Provide the (x, y) coordinate of the cell's center where the given text is located.  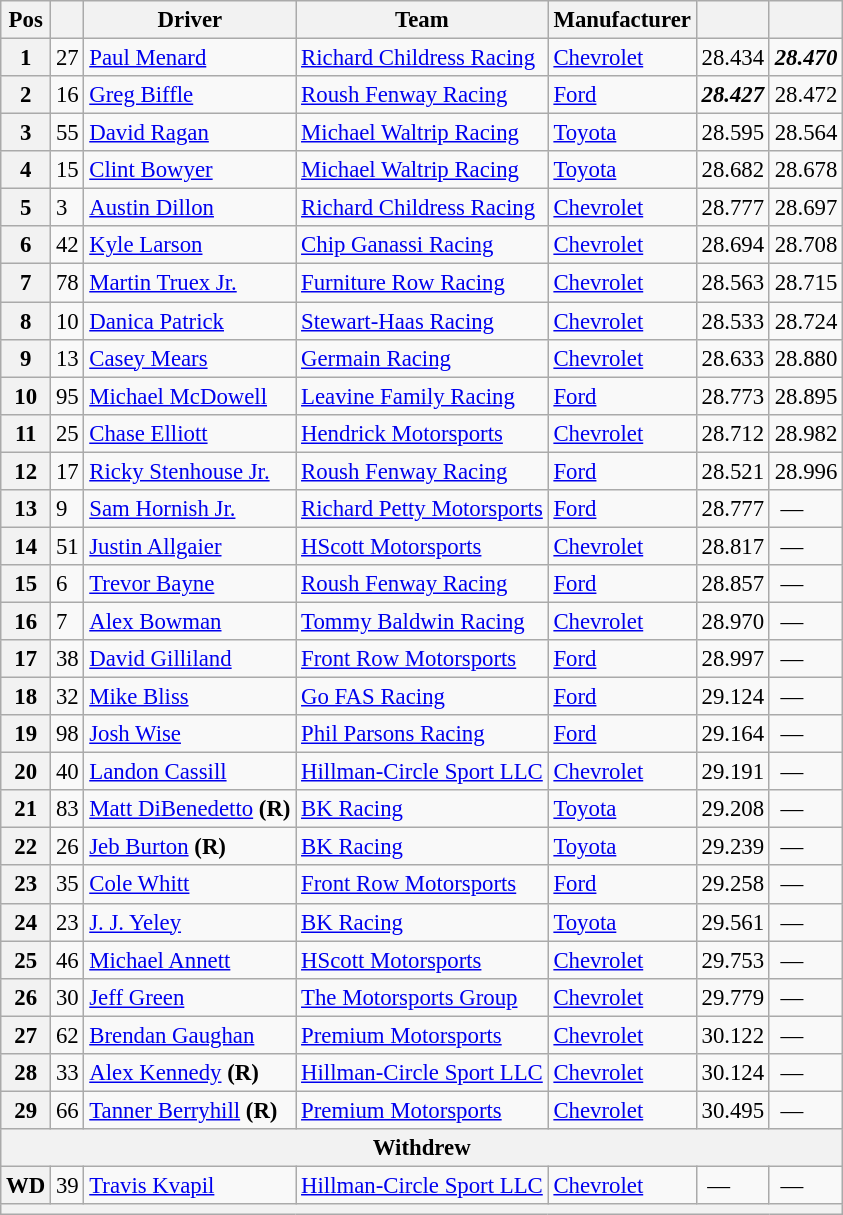
28.697 (806, 208)
28.970 (732, 621)
29.779 (732, 997)
1 (26, 58)
62 (68, 1035)
The Motorsports Group (422, 997)
Casey Mears (190, 358)
Cole Whitt (190, 885)
28.817 (732, 546)
29.124 (732, 697)
Stewart-Haas Racing (422, 321)
28.564 (806, 133)
46 (68, 960)
2 (26, 95)
Danica Patrick (190, 321)
Travis Kvapil (190, 1185)
4 (26, 170)
Matt DiBenedetto (R) (190, 809)
28.434 (732, 58)
Clint Bowyer (190, 170)
Austin Dillon (190, 208)
95 (68, 396)
J. J. Yeley (190, 922)
35 (68, 885)
Josh Wise (190, 734)
30.124 (732, 1073)
28.880 (806, 358)
28.997 (732, 659)
28.633 (732, 358)
Greg Biffle (190, 95)
78 (68, 283)
28.521 (732, 471)
11 (26, 433)
Manufacturer (622, 20)
Kyle Larson (190, 245)
38 (68, 659)
28.533 (732, 321)
28.773 (732, 396)
Chip Ganassi Racing (422, 245)
28.563 (732, 283)
29.208 (732, 809)
Leavine Family Racing (422, 396)
David Ragan (190, 133)
28.996 (806, 471)
28.712 (732, 433)
28.724 (806, 321)
29.258 (732, 885)
28.470 (806, 58)
20 (26, 772)
28 (26, 1073)
28.895 (806, 396)
12 (26, 471)
Alex Kennedy (R) (190, 1073)
18 (26, 697)
Withdrew (422, 1148)
29.561 (732, 922)
Hendrick Motorsports (422, 433)
30 (68, 997)
66 (68, 1110)
Martin Truex Jr. (190, 283)
Alex Bowman (190, 621)
Brendan Gaughan (190, 1035)
30.495 (732, 1110)
Driver (190, 20)
42 (68, 245)
28.472 (806, 95)
30.122 (732, 1035)
28.708 (806, 245)
22 (26, 847)
19 (26, 734)
83 (68, 809)
Team (422, 20)
40 (68, 772)
28.678 (806, 170)
39 (68, 1185)
29 (26, 1110)
Go FAS Racing (422, 697)
Michael Annett (190, 960)
28.715 (806, 283)
Landon Cassill (190, 772)
Tanner Berryhill (R) (190, 1110)
Pos (26, 20)
51 (68, 546)
Sam Hornish Jr. (190, 509)
Trevor Bayne (190, 584)
29.191 (732, 772)
28.857 (732, 584)
Ricky Stenhouse Jr. (190, 471)
14 (26, 546)
33 (68, 1073)
28.694 (732, 245)
29.753 (732, 960)
Tommy Baldwin Racing (422, 621)
Furniture Row Racing (422, 283)
Mike Bliss (190, 697)
32 (68, 697)
98 (68, 734)
Jeb Burton (R) (190, 847)
Justin Allgaier (190, 546)
28.595 (732, 133)
Michael McDowell (190, 396)
28.682 (732, 170)
24 (26, 922)
WD (26, 1185)
Jeff Green (190, 997)
Chase Elliott (190, 433)
28.427 (732, 95)
Germain Racing (422, 358)
Richard Petty Motorsports (422, 509)
8 (26, 321)
21 (26, 809)
Phil Parsons Racing (422, 734)
29.164 (732, 734)
55 (68, 133)
Paul Menard (190, 58)
29.239 (732, 847)
28.982 (806, 433)
David Gilliland (190, 659)
5 (26, 208)
